Locate the cell with the specified text and output its [x, y] center coordinate. 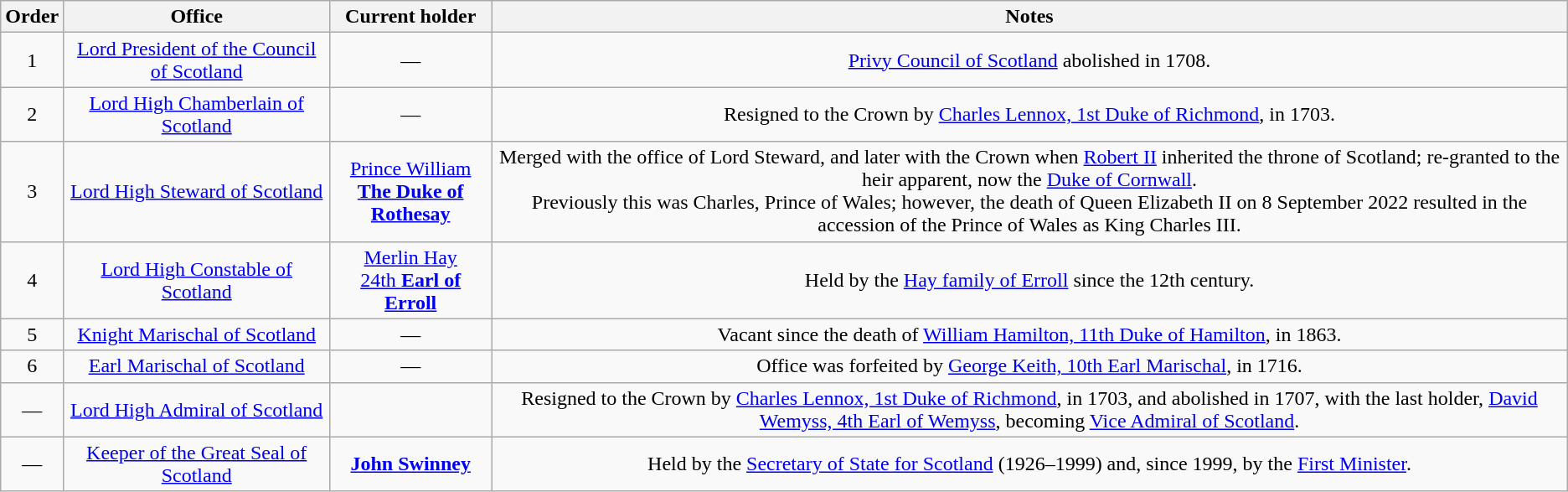
Knight Marischal of Scotland [197, 334]
Notes [1029, 17]
6 [32, 366]
1 [32, 60]
Lord High Steward of Scotland [197, 191]
Vacant since the death of William Hamilton, 11th Duke of Hamilton, in 1863. [1029, 334]
Office was forfeited by George Keith, 10th Earl Marischal, in 1716. [1029, 366]
Lord High Admiral of Scotland [197, 409]
2 [32, 114]
Lord High Constable of Scotland [197, 280]
John Swinney [410, 464]
4 [32, 280]
5 [32, 334]
Keeper of the Great Seal of Scotland [197, 464]
Held by the Hay family of Erroll since the 12th century. [1029, 280]
Lord President of the Council of Scotland [197, 60]
Held by the Secretary of State for Scotland (1926–1999) and, since 1999, by the First Minister. [1029, 464]
Prince WilliamThe Duke of Rothesay [410, 191]
Current holder [410, 17]
Resigned to the Crown by Charles Lennox, 1st Duke of Richmond, in 1703. [1029, 114]
3 [32, 191]
Earl Marischal of Scotland [197, 366]
Merlin Hay24th Earl of Erroll [410, 280]
Privy Council of Scotland abolished in 1708. [1029, 60]
Office [197, 17]
Order [32, 17]
Lord High Chamberlain of Scotland [197, 114]
